Pinpoint the cell where the given text exists, returning its [x, y] midpoint coordinate. 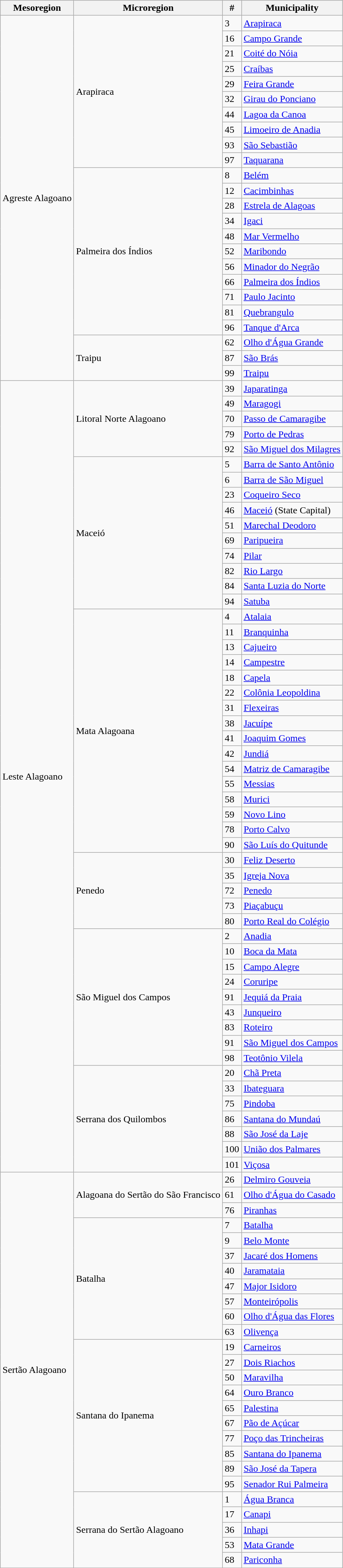
Alagoana do Sertão do São Francisco [148, 1195]
30 [232, 860]
Igreja Nova [292, 875]
Porto Calvo [292, 830]
Santa Luzia do Norte [292, 586]
Dois Riachos [292, 1362]
Passo de Camaragibe [292, 419]
22 [232, 693]
Jacaré dos Homens [292, 1256]
São Sebastião [292, 145]
Teotônio Vilela [292, 1058]
90 [232, 845]
26 [232, 1180]
7 [232, 1225]
10 [232, 952]
44 [232, 114]
Mar Vermelho [292, 236]
# [232, 8]
63 [232, 1332]
83 [232, 1027]
Major Isidoro [292, 1286]
Maceió [148, 533]
Anadia [292, 936]
101 [232, 1165]
4 [232, 616]
60 [232, 1317]
54 [232, 769]
93 [232, 145]
Campo Grande [292, 38]
36 [232, 1530]
Barra de Santo Antônio [292, 465]
Olho d'Água das Flores [292, 1317]
82 [232, 571]
48 [232, 236]
95 [232, 1484]
Mesoregion [37, 8]
Maceió (State Capital) [292, 510]
Mata Alagoana [148, 731]
89 [232, 1469]
64 [232, 1392]
Piranhas [292, 1210]
Porto Real do Colégio [292, 921]
Pilar [292, 556]
Porto de Pedras [292, 434]
Jacuípe [292, 723]
53 [232, 1545]
Feira Grande [292, 84]
77 [232, 1438]
Sertão Alagoano [37, 1370]
59 [232, 814]
Delmiro Gouveia [292, 1180]
28 [232, 206]
73 [232, 906]
14 [232, 662]
Canapi [292, 1514]
66 [232, 282]
41 [232, 738]
46 [232, 510]
Leste Alagoano [37, 776]
49 [232, 403]
Poço das Trincheiras [292, 1438]
Serrana do Sertão Alagoano [148, 1530]
25 [232, 69]
Olho d'Água Grande [292, 343]
Santana do Mundaú [292, 1119]
Olho d'Água do Casado [292, 1195]
19 [232, 1347]
Matriz de Camaragibe [292, 769]
Belém [292, 175]
65 [232, 1408]
Pão de Açúcar [292, 1423]
Palestina [292, 1408]
6 [232, 480]
99 [232, 373]
Chã Preta [292, 1073]
Taquarana [292, 160]
33 [232, 1088]
Litoral Norte Alagoano [148, 419]
12 [232, 191]
50 [232, 1377]
21 [232, 54]
Campo Alegre [292, 967]
68 [232, 1560]
79 [232, 434]
São José da Tapera [292, 1469]
11 [232, 632]
Branquinha [292, 632]
Estrela de Alagoas [292, 206]
8 [232, 175]
Jundiá [292, 754]
94 [232, 601]
Quebrangulo [292, 312]
Monteirópolis [292, 1301]
75 [232, 1103]
100 [232, 1149]
80 [232, 921]
Tanque d'Arca [292, 327]
União dos Palmares [292, 1149]
38 [232, 723]
69 [232, 541]
Minador do Negrão [292, 267]
Coité do Nóia [292, 54]
39 [232, 388]
2 [232, 936]
87 [232, 358]
Pindoba [292, 1103]
Cacimbinhas [292, 191]
São Luís do Quitunde [292, 845]
58 [232, 799]
Colônia Leopoldina [292, 693]
37 [232, 1256]
Roteiro [292, 1027]
45 [232, 130]
Japaratinga [292, 388]
85 [232, 1454]
Barra de São Miguel [292, 480]
62 [232, 343]
Atalaia [292, 616]
Inhapi [292, 1530]
43 [232, 1012]
Belo Monte [292, 1241]
Olivença [292, 1332]
71 [232, 297]
9 [232, 1241]
40 [232, 1271]
Piaçabuçu [292, 906]
Rio Largo [292, 571]
Joaquim Gomes [292, 738]
15 [232, 967]
Senador Rui Palmeira [292, 1484]
35 [232, 875]
Flexeiras [292, 708]
97 [232, 160]
57 [232, 1301]
18 [232, 678]
Paripueira [292, 541]
Craíbas [292, 69]
3 [232, 23]
55 [232, 784]
Viçosa [292, 1165]
Coqueiro Seco [292, 495]
Microregion [148, 8]
Cajueiro [292, 647]
Jequiá da Praia [292, 997]
Jaramataia [292, 1271]
67 [232, 1423]
Marechal Deodoro [292, 525]
98 [232, 1058]
São Miguel dos Milagres [292, 449]
52 [232, 251]
42 [232, 754]
31 [232, 708]
Campestre [292, 662]
Feliz Deserto [292, 860]
Capela [292, 678]
47 [232, 1286]
Ouro Branco [292, 1392]
16 [232, 38]
13 [232, 647]
Maragogi [292, 403]
1 [232, 1499]
84 [232, 586]
56 [232, 267]
74 [232, 556]
Boca da Mata [292, 952]
Agreste Alagoano [37, 198]
61 [232, 1195]
Messias [292, 784]
Serrana dos Quilombos [148, 1119]
24 [232, 982]
17 [232, 1514]
Lagoa da Canoa [292, 114]
Maravilha [292, 1377]
92 [232, 449]
88 [232, 1134]
Coruripe [292, 982]
Maribondo [292, 251]
Paulo Jacinto [292, 297]
Limoeiro de Anadia [292, 130]
96 [232, 327]
Água Branca [292, 1499]
Igaci [292, 221]
Pariconha [292, 1560]
23 [232, 495]
São José da Laje [292, 1134]
Satuba [292, 601]
32 [232, 99]
78 [232, 830]
27 [232, 1362]
Carneiros [292, 1347]
51 [232, 525]
34 [232, 221]
Mata Grande [292, 1545]
Murici [292, 799]
72 [232, 890]
Girau do Ponciano [292, 99]
Ibateguara [292, 1088]
5 [232, 465]
Novo Lino [292, 814]
81 [232, 312]
Junqueiro [292, 1012]
76 [232, 1210]
29 [232, 84]
20 [232, 1073]
Municipality [292, 8]
86 [232, 1119]
70 [232, 419]
São Brás [292, 358]
